Search for the cell housing the specified text and yield its [x, y] center coordinate. 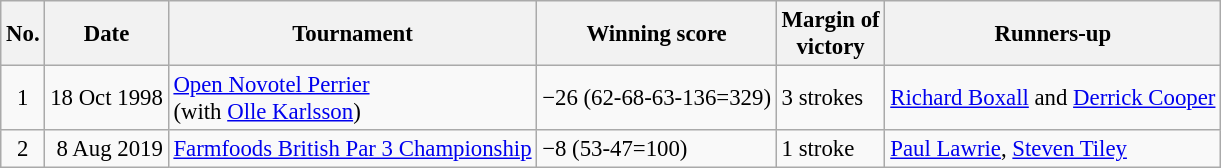
Winning score [656, 34]
1 stroke [830, 149]
18 Oct 1998 [106, 98]
2 [23, 149]
−26 (62-68-63-136=329) [656, 98]
Margin ofvictory [830, 34]
Richard Boxall and Derrick Cooper [1053, 98]
−8 (53-47=100) [656, 149]
Paul Lawrie, Steven Tiley [1053, 149]
Farmfoods British Par 3 Championship [352, 149]
Runners-up [1053, 34]
1 [23, 98]
No. [23, 34]
Tournament [352, 34]
Date [106, 34]
Open Novotel Perrier(with Olle Karlsson) [352, 98]
3 strokes [830, 98]
8 Aug 2019 [106, 149]
